Pinpoint the cell where the given text exists, returning its [X, Y] midpoint coordinate. 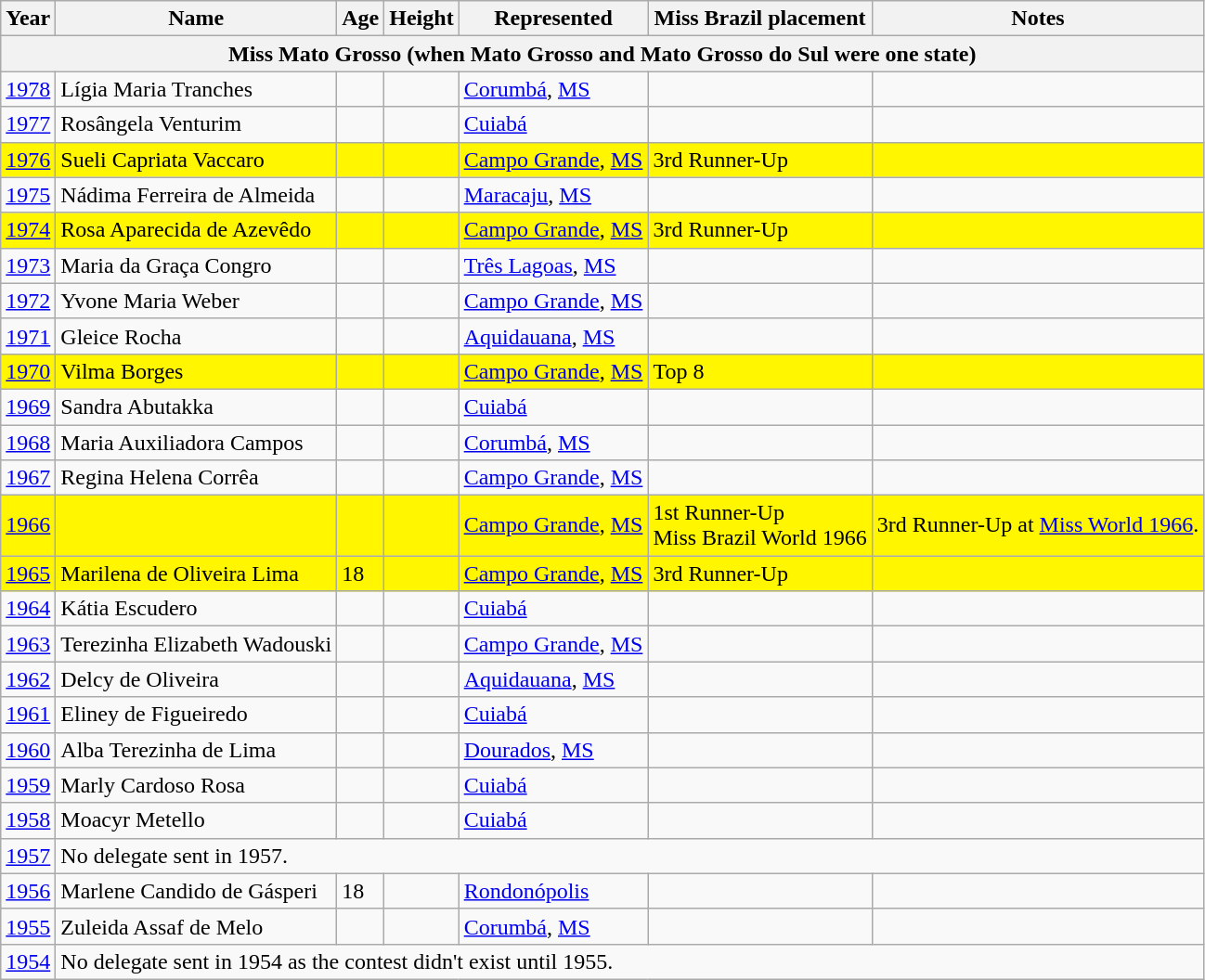
1972 [28, 301]
Height [421, 19]
1973 [28, 265]
Delcy de Oliveira [197, 679]
Rosângela Venturim [197, 124]
1958 [28, 820]
Represented [553, 19]
1966 [28, 525]
1957 [28, 856]
Moacyr Metello [197, 820]
Name [197, 19]
1976 [28, 160]
Dourados, MS [553, 750]
Age [360, 19]
Marlene Candido de Gásperi [197, 891]
Top 8 [759, 371]
3rd Runner-Up at Miss World 1966. [1038, 525]
1964 [28, 609]
1978 [28, 89]
Vilma Borges [197, 371]
Três Lagoas, MS [553, 265]
1969 [28, 406]
1963 [28, 644]
Eliney de Figueiredo [197, 715]
Marly Cardoso Rosa [197, 785]
Rondonópolis [553, 891]
1954 [28, 961]
1959 [28, 785]
1961 [28, 715]
1970 [28, 371]
1955 [28, 926]
1974 [28, 230]
Marilena de Oliveira Lima [197, 574]
Rosa Aparecida de Azevêdo [197, 230]
Maracaju, MS [553, 195]
1960 [28, 750]
Miss Brazil placement [759, 19]
1st Runner-UpMiss Brazil World 1966 [759, 525]
Regina Helena Corrêa [197, 478]
Miss Mato Grosso (when Mato Grosso and Mato Grosso do Sul were one state) [602, 54]
Terezinha Elizabeth Wadouski [197, 644]
Sueli Capriata Vaccaro [197, 160]
Maria Auxiliadora Campos [197, 443]
No delegate sent in 1954 as the contest didn't exist until 1955. [629, 961]
Sandra Abutakka [197, 406]
1965 [28, 574]
No delegate sent in 1957. [629, 856]
1971 [28, 336]
1977 [28, 124]
Alba Terezinha de Lima [197, 750]
Year [28, 19]
Zuleida Assaf de Melo [197, 926]
1968 [28, 443]
Notes [1038, 19]
1975 [28, 195]
1967 [28, 478]
Kátia Escudero [197, 609]
Maria da Graça Congro [197, 265]
Yvone Maria Weber [197, 301]
Nádima Ferreira de Almeida [197, 195]
Lígia Maria Tranches [197, 89]
1962 [28, 679]
1956 [28, 891]
Gleice Rocha [197, 336]
